Return the [X, Y] coordinate for the center point of the cell that contains the specified text.  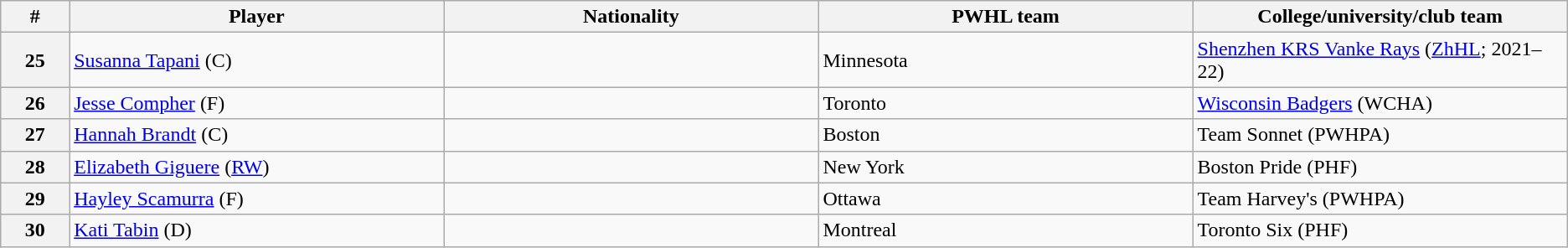
28 [35, 167]
Team Harvey's (PWHPA) [1380, 199]
Susanna Tapani (C) [256, 60]
# [35, 17]
Nationality [632, 17]
PWHL team [1005, 17]
Elizabeth Giguere (RW) [256, 167]
College/university/club team [1380, 17]
New York [1005, 167]
Boston Pride (PHF) [1380, 167]
Player [256, 17]
Shenzhen KRS Vanke Rays (ZhHL; 2021–22) [1380, 60]
Wisconsin Badgers (WCHA) [1380, 103]
Ottawa [1005, 199]
26 [35, 103]
Boston [1005, 135]
25 [35, 60]
30 [35, 230]
Hayley Scamurra (F) [256, 199]
Minnesota [1005, 60]
Team Sonnet (PWHPA) [1380, 135]
Toronto [1005, 103]
Kati Tabin (D) [256, 230]
Montreal [1005, 230]
29 [35, 199]
Hannah Brandt (C) [256, 135]
Toronto Six (PHF) [1380, 230]
Jesse Compher (F) [256, 103]
27 [35, 135]
